Locate the cell with the specified text and output its [X, Y] center coordinate. 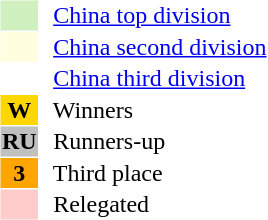
China top division [154, 15]
Relegated [154, 205]
3 [19, 173]
W [19, 110]
Third place [154, 173]
Runners-up [154, 141]
RU [19, 141]
China second division [154, 47]
Winners [154, 110]
China third division [154, 79]
